Search for the cell housing the specified text and yield its [x, y] center coordinate. 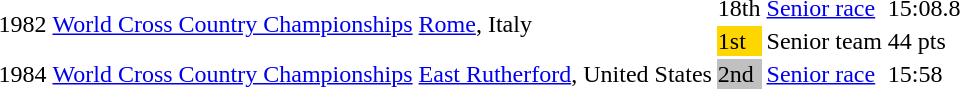
Senior team [824, 41]
2nd [739, 74]
Senior race [824, 74]
World Cross Country Championships [232, 74]
East Rutherford, United States [565, 74]
1st [739, 41]
